Scan for the cell matching the given text and deliver its (x, y) coordinate at center. 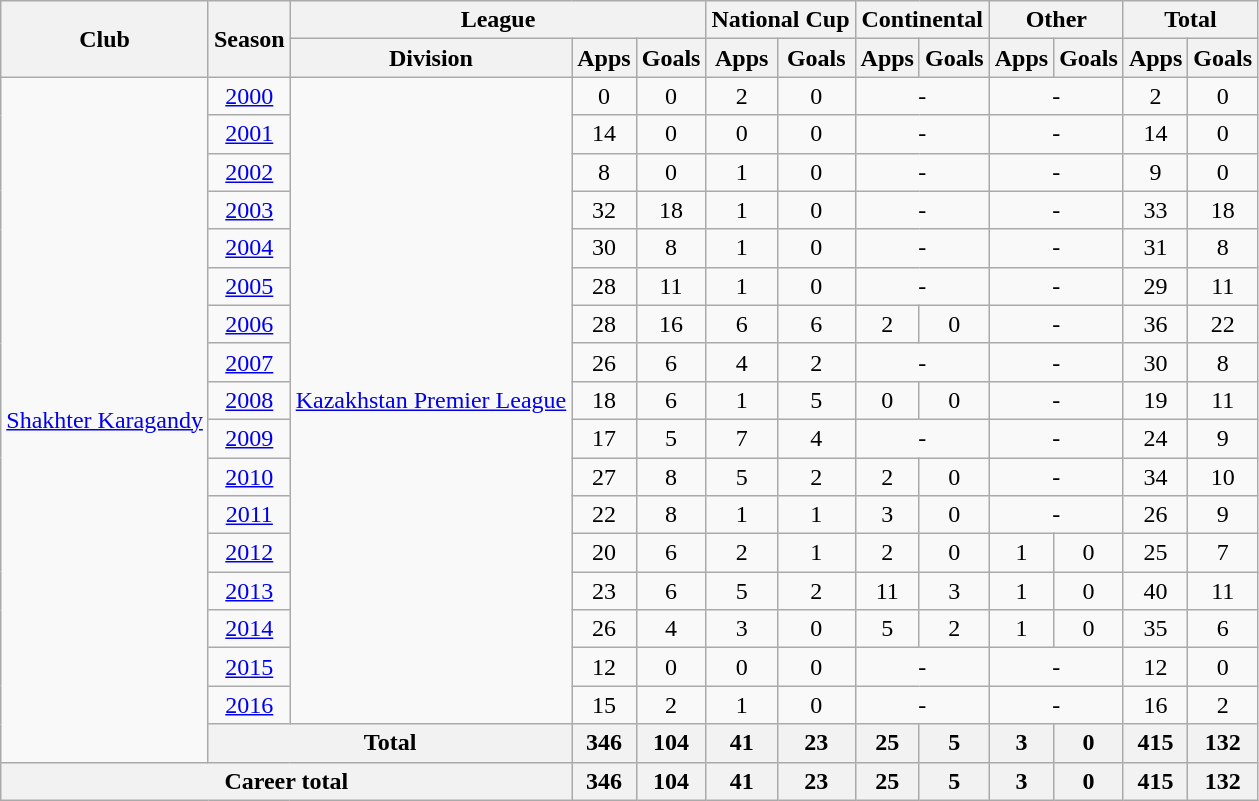
10 (1223, 477)
2002 (249, 172)
27 (604, 477)
2005 (249, 286)
National Cup (780, 20)
2007 (249, 362)
Club (105, 39)
2010 (249, 477)
33 (1155, 210)
2003 (249, 210)
15 (604, 705)
32 (604, 210)
2004 (249, 248)
Shakhter Karagandy (105, 420)
2000 (249, 96)
2016 (249, 705)
34 (1155, 477)
36 (1155, 324)
Career total (286, 781)
Continental (922, 20)
2006 (249, 324)
Season (249, 39)
40 (1155, 591)
League (498, 20)
Other (1056, 20)
2008 (249, 400)
24 (1155, 438)
2014 (249, 629)
2015 (249, 667)
Division (431, 58)
19 (1155, 400)
2012 (249, 553)
31 (1155, 248)
35 (1155, 629)
2013 (249, 591)
29 (1155, 286)
Kazakhstan Premier League (431, 400)
2001 (249, 134)
20 (604, 553)
2009 (249, 438)
17 (604, 438)
2011 (249, 515)
